From the cell containing the given text, extract its center point as [X, Y] coordinate. 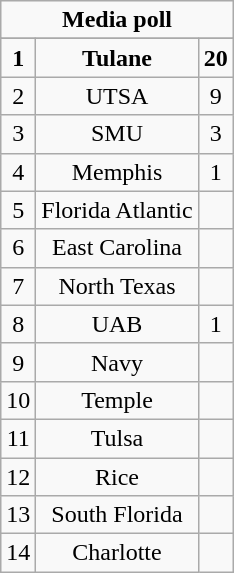
8 [18, 324]
Temple [117, 400]
Florida Atlantic [117, 210]
5 [18, 210]
7 [18, 286]
Memphis [117, 172]
12 [18, 477]
Media poll [117, 20]
20 [216, 58]
6 [18, 248]
South Florida [117, 515]
Rice [117, 477]
North Texas [117, 286]
10 [18, 400]
14 [18, 553]
UTSA [117, 96]
11 [18, 438]
2 [18, 96]
East Carolina [117, 248]
SMU [117, 134]
Charlotte [117, 553]
UAB [117, 324]
Navy [117, 362]
13 [18, 515]
4 [18, 172]
Tulane [117, 58]
Tulsa [117, 438]
